For the text-containing cell, return its midpoint in (X, Y) coordinate format. 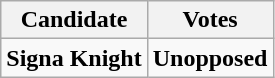
Signa Knight (74, 58)
Candidate (74, 20)
Unopposed (210, 58)
Votes (210, 20)
